Return (x, y) of the center of cell containing provided text 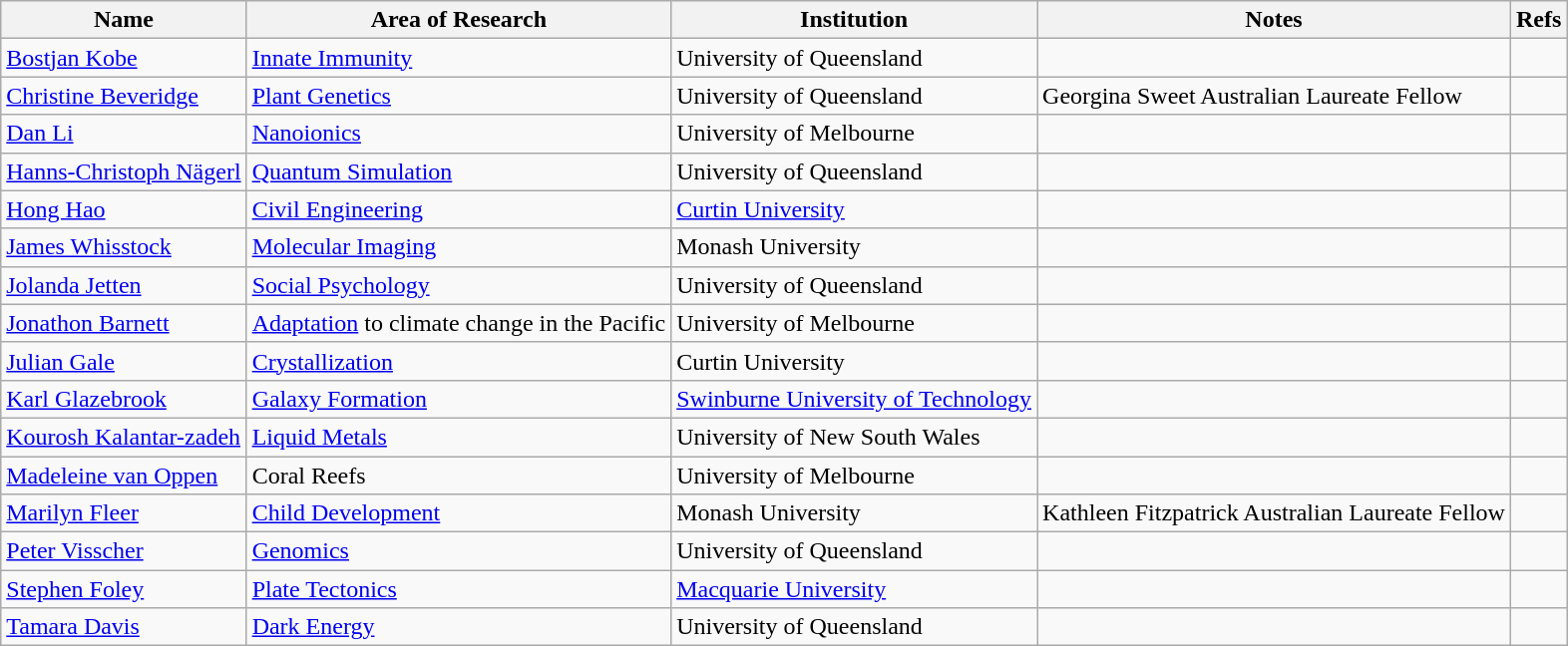
Liquid Metals (459, 437)
Kourosh Kalantar-zadeh (124, 437)
Madeleine van Oppen (124, 476)
Karl Glazebrook (124, 399)
Name (124, 20)
Notes (1275, 20)
Child Development (459, 513)
Social Psychology (459, 285)
Peter Visscher (124, 551)
Institution (854, 20)
Macquarie University (854, 589)
Innate Immunity (459, 58)
Kathleen Fitzpatrick Australian Laureate Fellow (1275, 513)
Crystallization (459, 361)
Galaxy Formation (459, 399)
Refs (1538, 20)
Julian Gale (124, 361)
Bostjan Kobe (124, 58)
Jonathon Barnett (124, 323)
Marilyn Fleer (124, 513)
Tamara Davis (124, 627)
Jolanda Jetten (124, 285)
Adaptation to climate change in the Pacific (459, 323)
Genomics (459, 551)
Christine Beveridge (124, 96)
Swinburne University of Technology (854, 399)
Dan Li (124, 134)
Coral Reefs (459, 476)
Area of Research (459, 20)
Georgina Sweet Australian Laureate Fellow (1275, 96)
Stephen Foley (124, 589)
Hanns-Christoph Nägerl (124, 171)
Plant Genetics (459, 96)
Nanoionics (459, 134)
James Whisstock (124, 247)
Molecular Imaging (459, 247)
Plate Tectonics (459, 589)
Quantum Simulation (459, 171)
Dark Energy (459, 627)
University of New South Wales (854, 437)
Hong Hao (124, 209)
Civil Engineering (459, 209)
